Locate the cell with the specified text and output its [x, y] center coordinate. 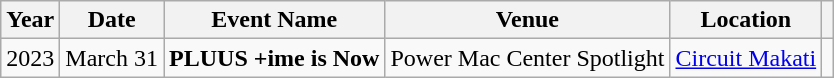
PLUUS +ime is Now [274, 58]
Date [112, 20]
Location [746, 20]
Venue [528, 20]
Power Mac Center Spotlight [528, 58]
Circuit Makati [746, 58]
2023 [30, 58]
Event Name [274, 20]
Year [30, 20]
March 31 [112, 58]
